Return (X, Y) of the center of cell containing provided text 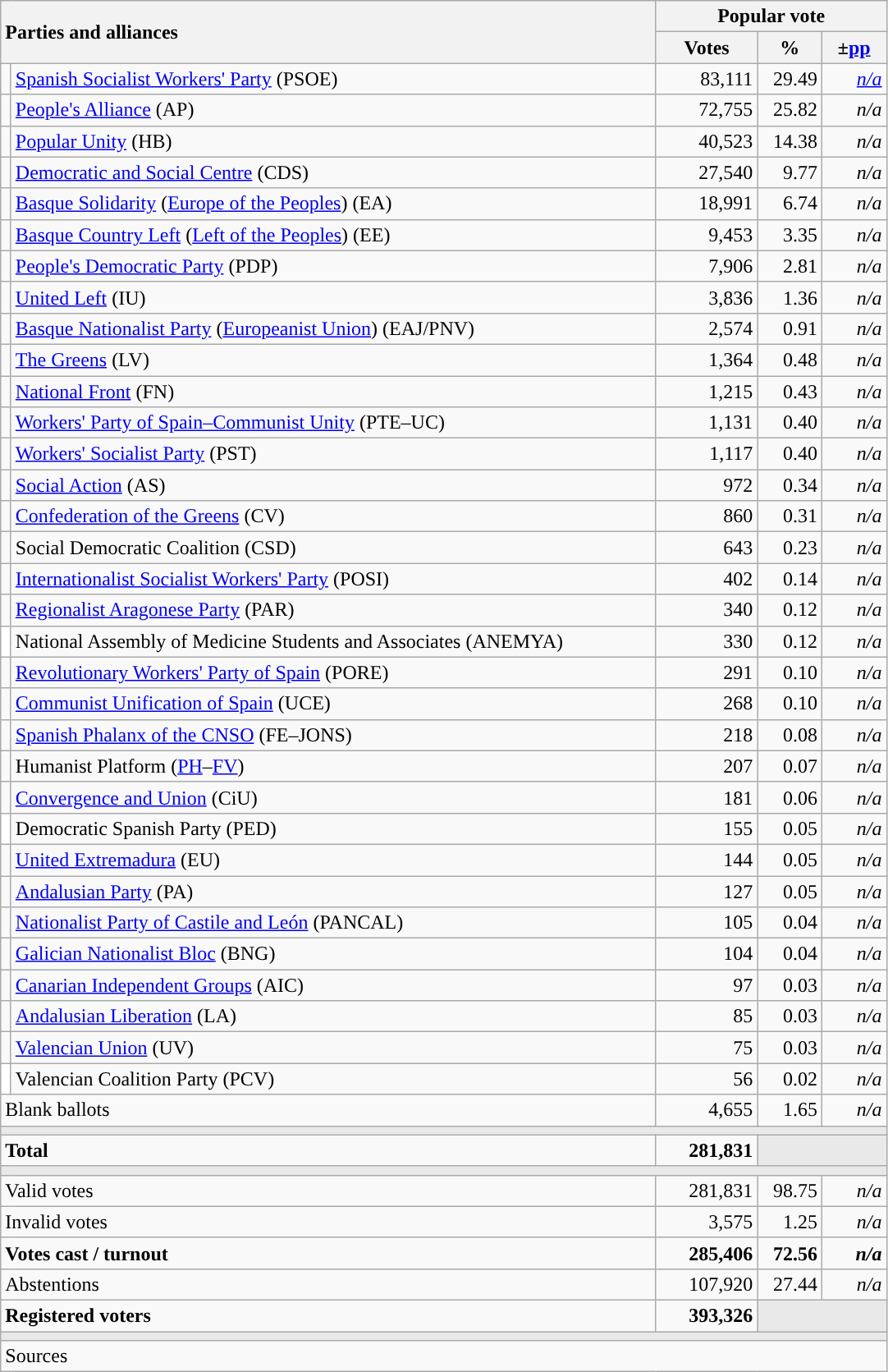
Invalid votes (328, 1222)
Total (328, 1150)
25.82 (790, 110)
9,453 (707, 235)
0.43 (790, 392)
1,131 (707, 423)
56 (707, 1079)
155 (707, 828)
0.14 (790, 579)
Popular Unity (HB) (333, 141)
4,655 (707, 1110)
2,574 (707, 328)
330 (707, 641)
127 (707, 891)
1,215 (707, 392)
0.48 (790, 360)
860 (707, 516)
National Assembly of Medicine Students and Associates (ANEMYA) (333, 641)
1,117 (707, 454)
Andalusian Party (PA) (333, 891)
The Greens (LV) (333, 360)
14.38 (790, 141)
Social Action (AS) (333, 485)
Humanist Platform (PH–FV) (333, 766)
3,575 (707, 1222)
0.31 (790, 516)
Social Democratic Coalition (CSD) (333, 548)
Valid votes (328, 1191)
±pp (854, 48)
Workers' Party of Spain–Communist Unity (PTE–UC) (333, 423)
People's Democratic Party (PDP) (333, 266)
Spanish Socialist Workers' Party (PSOE) (333, 79)
Spanish Phalanx of the CNSO (FE–JONS) (333, 735)
Canarian Independent Groups (AIC) (333, 985)
Nationalist Party of Castile and León (PANCAL) (333, 923)
340 (707, 610)
Internationalist Socialist Workers' Party (POSI) (333, 579)
6.74 (790, 204)
0.08 (790, 735)
27.44 (790, 1284)
National Front (FN) (333, 392)
Confederation of the Greens (CV) (333, 516)
Basque Nationalist Party (Europeanist Union) (EAJ/PNV) (333, 328)
Abstentions (328, 1284)
Blank ballots (328, 1110)
Regionalist Aragonese Party (PAR) (333, 610)
9.77 (790, 172)
285,406 (707, 1253)
83,111 (707, 79)
402 (707, 579)
Andalusian Liberation (LA) (333, 1016)
% (790, 48)
7,906 (707, 266)
85 (707, 1016)
218 (707, 735)
181 (707, 797)
Democratic Spanish Party (PED) (333, 828)
Parties and alliances (328, 32)
Communist Unification of Spain (UCE) (333, 704)
Valencian Union (UV) (333, 1048)
Votes (707, 48)
393,326 (707, 1315)
People's Alliance (AP) (333, 110)
Basque Country Left (Left of the Peoples) (EE) (333, 235)
291 (707, 672)
1.25 (790, 1222)
Basque Solidarity (Europe of the Peoples) (EA) (333, 204)
United Left (IU) (333, 297)
Votes cast / turnout (328, 1253)
18,991 (707, 204)
27,540 (707, 172)
268 (707, 704)
144 (707, 860)
3,836 (707, 297)
Revolutionary Workers' Party of Spain (PORE) (333, 672)
1,364 (707, 360)
105 (707, 923)
0.34 (790, 485)
643 (707, 548)
1.65 (790, 1110)
3.35 (790, 235)
Democratic and Social Centre (CDS) (333, 172)
United Extremadura (EU) (333, 860)
Galician Nationalist Bloc (BNG) (333, 954)
40,523 (707, 141)
0.06 (790, 797)
Convergence and Union (CiU) (333, 797)
72,755 (707, 110)
0.02 (790, 1079)
107,920 (707, 1284)
104 (707, 954)
0.91 (790, 328)
Registered voters (328, 1315)
0.23 (790, 548)
72.56 (790, 1253)
Popular vote (771, 16)
207 (707, 766)
75 (707, 1048)
Workers' Socialist Party (PST) (333, 454)
0.07 (790, 766)
1.36 (790, 297)
Sources (443, 1356)
972 (707, 485)
2.81 (790, 266)
29.49 (790, 79)
Valencian Coalition Party (PCV) (333, 1079)
98.75 (790, 1191)
97 (707, 985)
